Pinpoint the cell where the given text exists, returning its (x, y) midpoint coordinate. 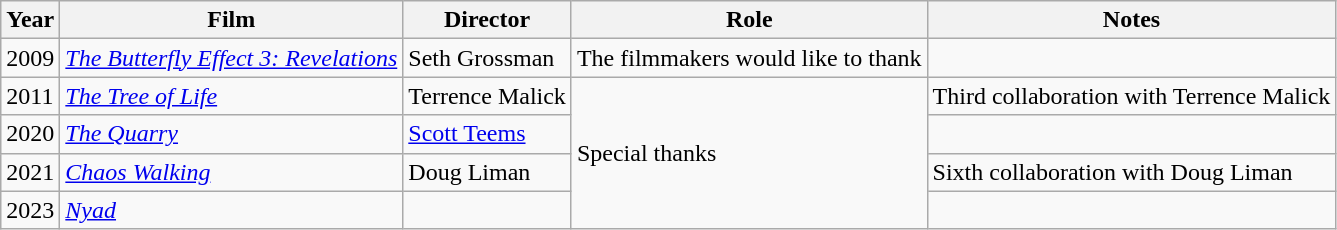
Doug Liman (488, 172)
Chaos Walking (232, 172)
Nyad (232, 210)
Role (749, 20)
Special thanks (749, 153)
2021 (30, 172)
The Quarry (232, 134)
2009 (30, 58)
2020 (30, 134)
Seth Grossman (488, 58)
The filmmakers would like to thank (749, 58)
The Tree of Life (232, 96)
Director (488, 20)
Film (232, 20)
The Butterfly Effect 3: Revelations (232, 58)
2011 (30, 96)
Year (30, 20)
2023 (30, 210)
Sixth collaboration with Doug Liman (1132, 172)
Terrence Malick (488, 96)
Third collaboration with Terrence Malick (1132, 96)
Notes (1132, 20)
Scott Teems (488, 134)
